Capture the cell that displays the provided text and extract its (x, y) central coordinate. 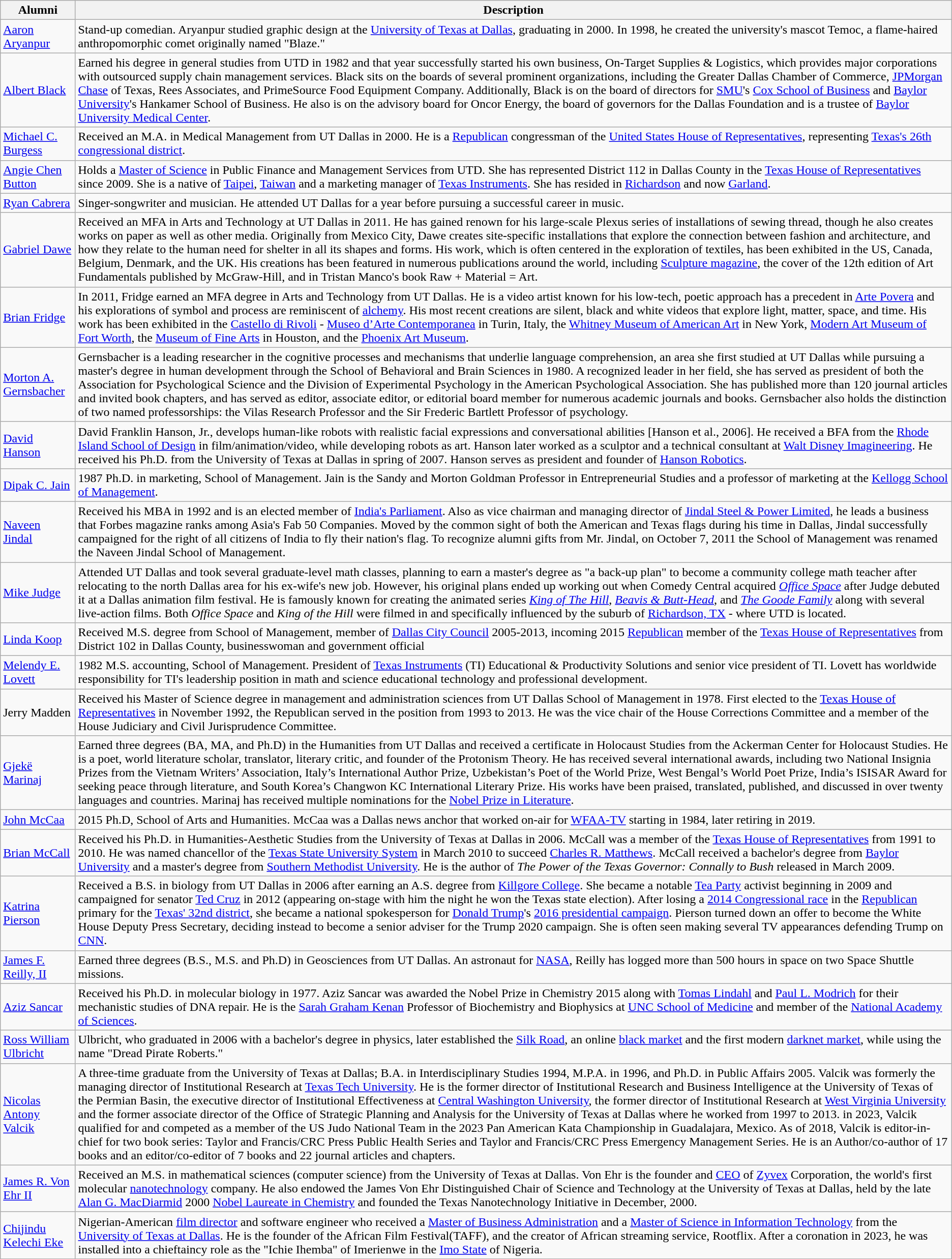
James F. Reilly, II (38, 967)
David Hanson (38, 445)
Alumni (38, 10)
James R. Von Ehr II (38, 1188)
Melendy E. Lovett (38, 672)
Singer-songwriter and musician. He attended UT Dallas for a year before pursuing a successful career in music. (514, 203)
Gabriel Dawe (38, 250)
Ryan Cabrera (38, 203)
Chijindu Kelechi Eke (38, 1235)
Albert Black (38, 90)
Brian Fridge (38, 317)
Aaron Aryanpur (38, 37)
Angie Chen Button (38, 177)
Description (514, 10)
Jerry Madden (38, 712)
2015 Ph.D, School of Arts and Humanities. McCaa was a Dallas news anchor that worked on-air for WFAA-TV starting in 1984, later retiring in 2019. (514, 820)
John McCaa (38, 820)
Morton A. Gernsbacher (38, 384)
Linda Koop (38, 640)
Nicolas Antony Valcik (38, 1114)
Naveen Jindal (38, 532)
Gjekë Marinaj (38, 773)
Dipak C. Jain (38, 485)
Aziz Sancar (38, 1007)
Ross William Ulbricht (38, 1046)
Brian McCall (38, 853)
Katrina Pierson (38, 913)
Mike Judge (38, 593)
Michael C. Burgess (38, 143)
